Provide the (X, Y) coordinate of the cell's center where the given text is located.  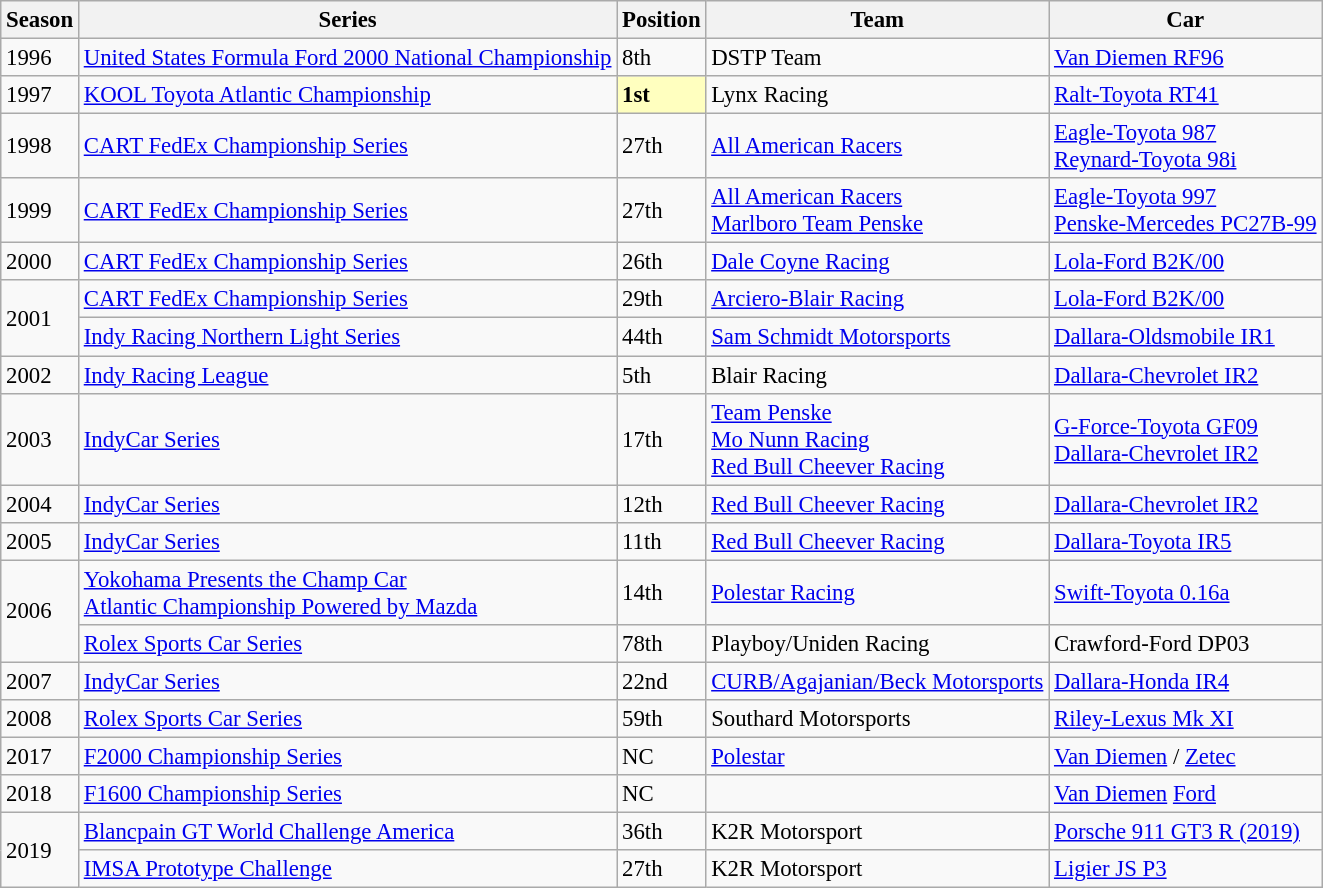
Indy Racing Northern Light Series (347, 337)
DSTP Team (878, 58)
Team (878, 20)
2017 (40, 756)
CURB/Agajanian/Beck Motorsports (878, 681)
Position (662, 20)
2018 (40, 794)
Eagle-Toyota 987Reynard-Toyota 98i (1186, 146)
Playboy/Uniden Racing (878, 644)
Dale Coyne Racing (878, 262)
Series (347, 20)
Van Diemen Ford (1186, 794)
12th (662, 504)
Arciero-Blair Racing (878, 299)
Blair Racing (878, 375)
1st (662, 95)
2002 (40, 375)
11th (662, 541)
36th (662, 832)
2001 (40, 318)
All American RacersMarlboro Team Penske (878, 210)
26th (662, 262)
Eagle-Toyota 997Penske-Mercedes PC27B-99 (1186, 210)
Dallara-Oldsmobile IR1 (1186, 337)
Polestar (878, 756)
Lynx Racing (878, 95)
5th (662, 375)
KOOL Toyota Atlantic Championship (347, 95)
22nd (662, 681)
Van Diemen / Zetec (1186, 756)
1999 (40, 210)
2004 (40, 504)
Ralt-Toyota RT41 (1186, 95)
2005 (40, 541)
Team PenskeMo Nunn RacingRed Bull Cheever Racing (878, 439)
Van Diemen RF96 (1186, 58)
F1600 Championship Series (347, 794)
44th (662, 337)
8th (662, 58)
59th (662, 719)
2000 (40, 262)
F2000 Championship Series (347, 756)
2007 (40, 681)
All American Racers (878, 146)
1998 (40, 146)
United States Formula Ford 2000 National Championship (347, 58)
Dallara-Toyota IR5 (1186, 541)
78th (662, 644)
Yokohama Presents the Champ CarAtlantic Championship Powered by Mazda (347, 592)
Ligier JS P3 (1186, 869)
2008 (40, 719)
Swift-Toyota 0.16a (1186, 592)
2019 (40, 850)
Porsche 911 GT3 R (2019) (1186, 832)
17th (662, 439)
Dallara-Honda IR4 (1186, 681)
IMSA Prototype Challenge (347, 869)
Car (1186, 20)
Crawford-Ford DP03 (1186, 644)
Polestar Racing (878, 592)
2003 (40, 439)
Southard Motorsports (878, 719)
2006 (40, 611)
Season (40, 20)
29th (662, 299)
G-Force-Toyota GF09Dallara-Chevrolet IR2 (1186, 439)
14th (662, 592)
Riley-Lexus Mk XI (1186, 719)
1996 (40, 58)
Indy Racing League (347, 375)
1997 (40, 95)
Sam Schmidt Motorsports (878, 337)
Blancpain GT World Challenge America (347, 832)
